Output the [x, y] coordinate of the center of the cell containing the given text.  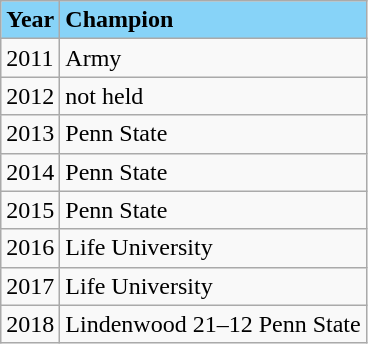
Year [30, 20]
2014 [30, 172]
2012 [30, 96]
not held [213, 96]
Champion [213, 20]
2018 [30, 324]
2017 [30, 286]
2016 [30, 248]
2013 [30, 134]
Army [213, 58]
2015 [30, 210]
Lindenwood 21–12 Penn State [213, 324]
2011 [30, 58]
